Locate the cell with the specified text and output its (x, y) center coordinate. 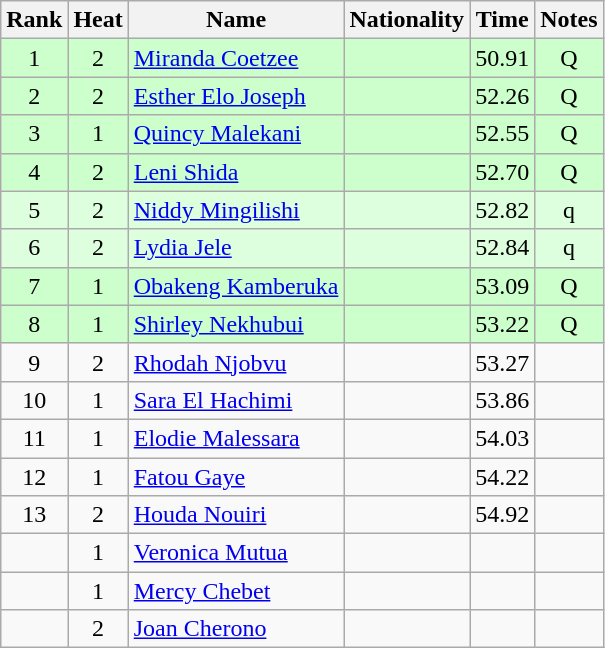
52.70 (502, 172)
54.92 (502, 515)
Rhodah Njobvu (236, 362)
Houda Nouiri (236, 515)
52.26 (502, 96)
Heat (98, 20)
52.84 (502, 248)
13 (34, 515)
4 (34, 172)
Niddy Mingilishi (236, 210)
Esther Elo Joseph (236, 96)
Notes (569, 20)
Name (236, 20)
Joan Cherono (236, 629)
Mercy Chebet (236, 591)
50.91 (502, 58)
52.55 (502, 134)
54.03 (502, 438)
Lydia Jele (236, 248)
6 (34, 248)
11 (34, 438)
Rank (34, 20)
Obakeng Kamberuka (236, 286)
12 (34, 477)
53.09 (502, 286)
Time (502, 20)
Miranda Coetzee (236, 58)
Leni Shida (236, 172)
53.27 (502, 362)
Nationality (407, 20)
Quincy Malekani (236, 134)
Veronica Mutua (236, 553)
Fatou Gaye (236, 477)
52.82 (502, 210)
Elodie Malessara (236, 438)
Sara El Hachimi (236, 400)
Shirley Nekhubui (236, 324)
7 (34, 286)
3 (34, 134)
54.22 (502, 477)
9 (34, 362)
53.22 (502, 324)
53.86 (502, 400)
8 (34, 324)
5 (34, 210)
10 (34, 400)
